Output the [X, Y] coordinate of the center of the cell containing the given text.  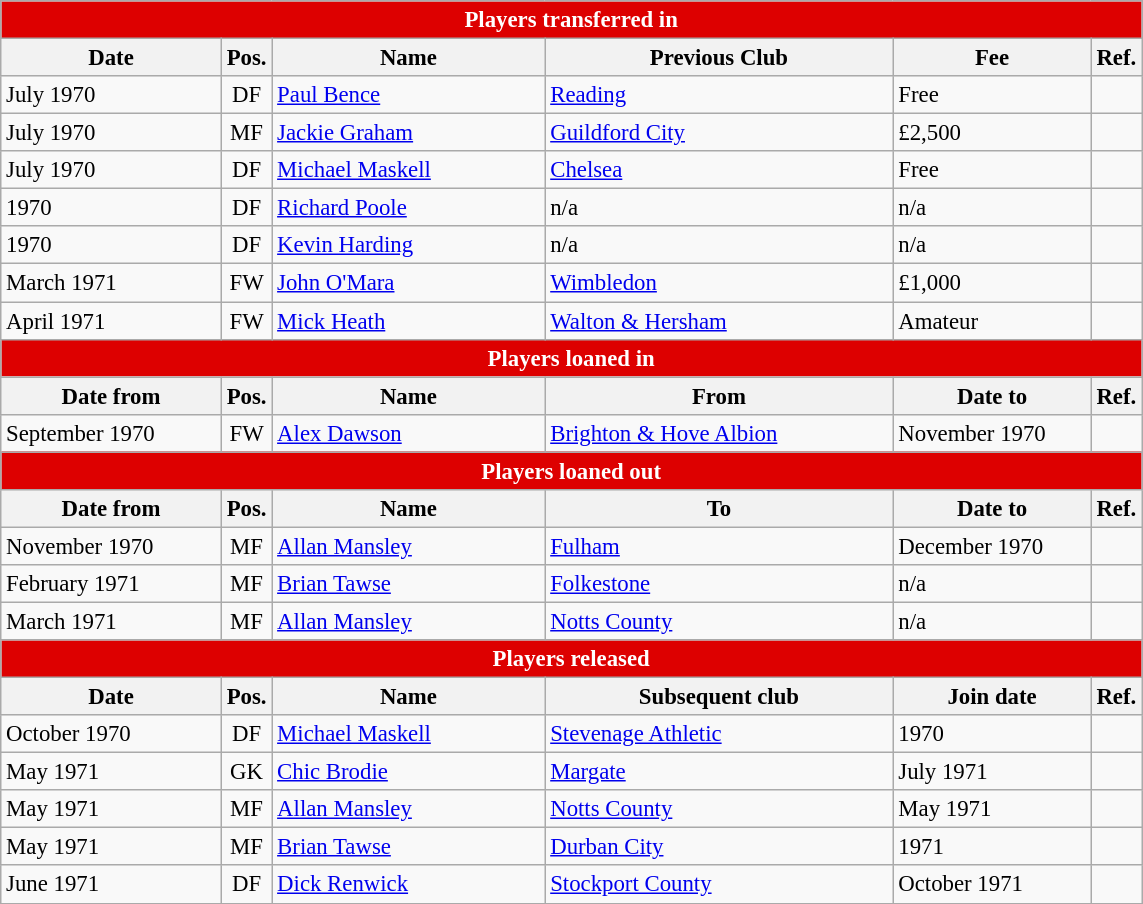
Alex Dawson [408, 433]
Kevin Harding [408, 245]
Join date [992, 697]
Richard Poole [408, 208]
Stevenage Athletic [719, 734]
Mick Heath [408, 321]
Chelsea [719, 170]
Previous Club [719, 58]
Jackie Graham [408, 133]
July 1971 [992, 772]
£1,000 [992, 283]
Brighton & Hove Albion [719, 433]
December 1970 [992, 546]
June 1971 [112, 885]
Chic Brodie [408, 772]
Wimbledon [719, 283]
John O'Mara [408, 283]
Reading [719, 95]
September 1970 [112, 433]
February 1971 [112, 584]
Folkestone [719, 584]
Amateur [992, 321]
April 1971 [112, 321]
Durban City [719, 847]
GK [246, 772]
From [719, 396]
October 1970 [112, 734]
Fee [992, 58]
Margate [719, 772]
£2,500 [992, 133]
October 1971 [992, 885]
To [719, 509]
Guildford City [719, 133]
Players loaned out [572, 471]
Walton & Hersham [719, 321]
Players released [572, 659]
Players transferred in [572, 20]
Dick Renwick [408, 885]
Fulham [719, 546]
Paul Bence [408, 95]
Subsequent club [719, 697]
1971 [992, 847]
Players loaned in [572, 358]
Stockport County [719, 885]
